Capture the cell that displays the provided text and extract its (x, y) central coordinate. 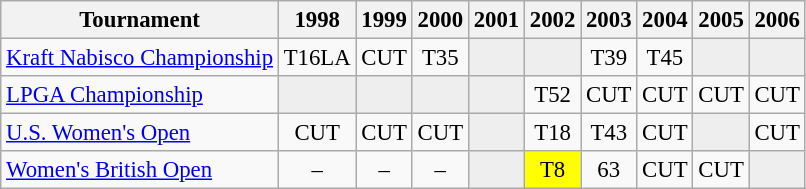
Kraft Nabisco Championship (140, 58)
1998 (317, 20)
2002 (553, 20)
T18 (553, 133)
U.S. Women's Open (140, 133)
T43 (609, 133)
2000 (440, 20)
63 (609, 170)
T16LA (317, 58)
2003 (609, 20)
T45 (665, 58)
2005 (721, 20)
T52 (553, 95)
T8 (553, 170)
2001 (496, 20)
T35 (440, 58)
2006 (777, 20)
Women's British Open (140, 170)
LPGA Championship (140, 95)
Tournament (140, 20)
2004 (665, 20)
1999 (384, 20)
T39 (609, 58)
